Locate the cell with the specified text and output its (x, y) center coordinate. 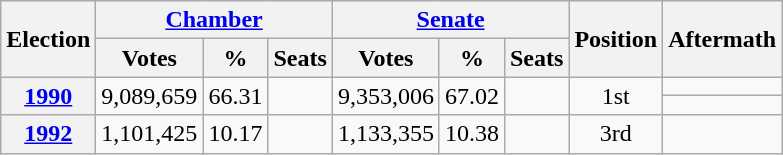
10.38 (472, 134)
9,089,659 (150, 96)
9,353,006 (386, 96)
Election (48, 39)
3rd (616, 134)
66.31 (236, 96)
Aftermath (722, 39)
10.17 (236, 134)
Chamber (214, 20)
1,101,425 (150, 134)
1,133,355 (386, 134)
Position (616, 39)
Senate (450, 20)
1st (616, 96)
67.02 (472, 96)
1990 (48, 96)
1992 (48, 134)
